Capture the cell that displays the provided text and extract its [X, Y] central coordinate. 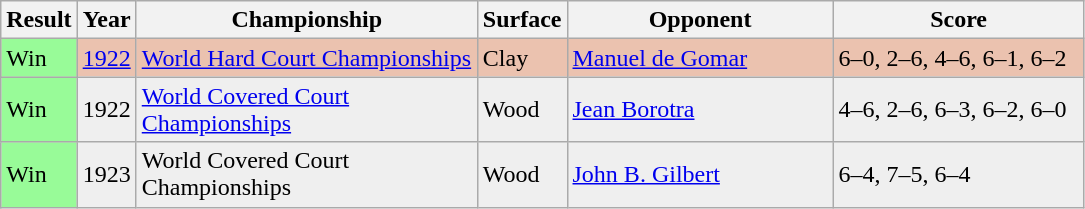
World Hard Court Championships [306, 58]
4–6, 2–6, 6–3, 6–2, 6–0 [958, 110]
Surface [522, 20]
Opponent [700, 20]
Championship [306, 20]
Manuel de Gomar [700, 58]
6–4, 7–5, 6–4 [958, 174]
Score [958, 20]
6–0, 2–6, 4–6, 6–1, 6–2 [958, 58]
1923 [106, 174]
Year [106, 20]
John B. Gilbert [700, 174]
Jean Borotra [700, 110]
Result [39, 20]
Clay [522, 58]
